Pinpoint the cell where the given text exists, returning its [X, Y] midpoint coordinate. 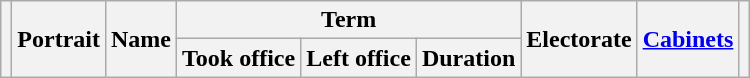
Term [349, 20]
Took office [239, 58]
Electorate [579, 39]
Duration [468, 58]
Left office [359, 58]
Portrait [59, 39]
Name [140, 39]
Cabinets [688, 39]
